Return the (x, y) coordinate for the center point of the cell that contains the specified text.  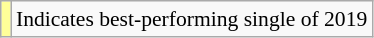
Indicates best-performing single of 2019 (192, 19)
